Capture the cell that displays the provided text and extract its (X, Y) central coordinate. 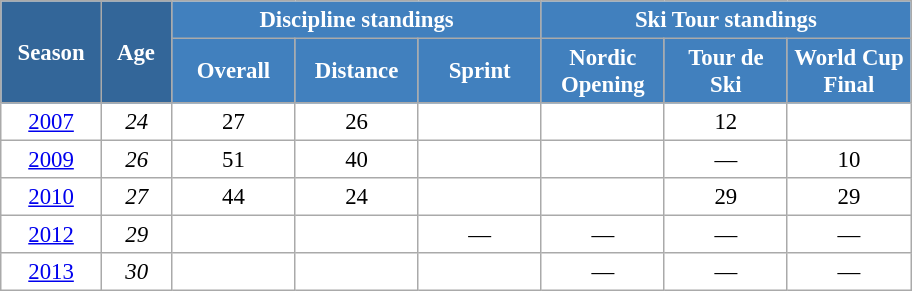
Sprint (480, 72)
Distance (356, 72)
44 (234, 197)
Overall (234, 72)
2010 (52, 197)
10 (848, 160)
NordicOpening (602, 72)
12 (726, 122)
2009 (52, 160)
World CupFinal (848, 72)
Ski Tour standings (726, 20)
2007 (52, 122)
Discipline standings (356, 20)
Age (136, 52)
Season (52, 52)
40 (356, 160)
2012 (52, 235)
Tour deSki (726, 72)
51 (234, 160)
